Detect which cell encompasses the target text, then output its (x, y) center coordinate. 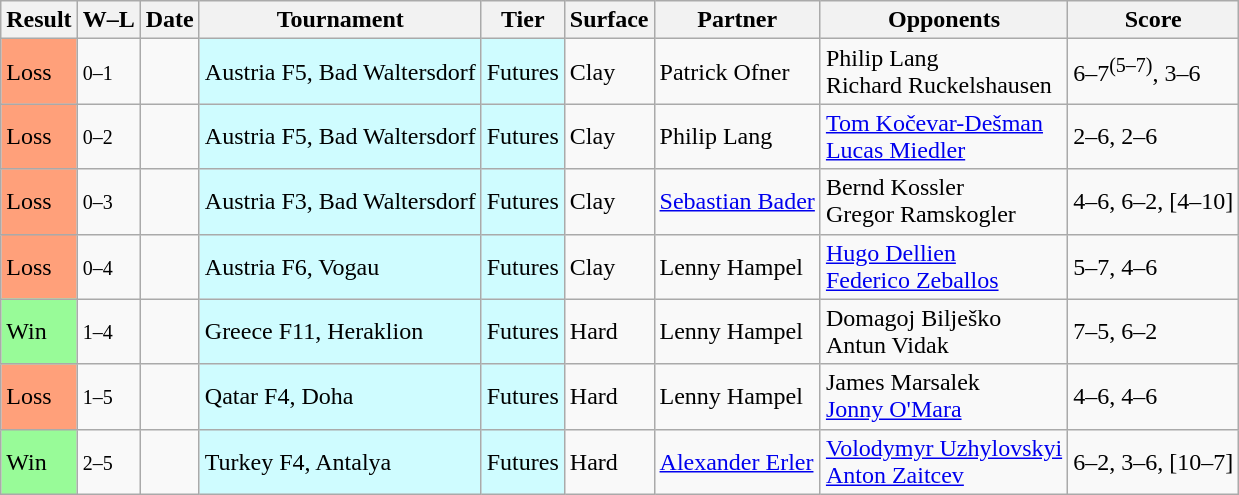
Tom Kočevar-Dešman Lucas Miedler (944, 136)
Tier (522, 20)
Score (1154, 20)
Qatar F4, Doha (340, 396)
Sebastian Bader (737, 202)
Opponents (944, 20)
Turkey F4, Antalya (340, 462)
0–3 (108, 202)
Bernd Kossler Gregor Ramskogler (944, 202)
Philip Lang Richard Ruckelshausen (944, 72)
2–6, 2–6 (1154, 136)
6–7(5–7), 3–6 (1154, 72)
Alexander Erler (737, 462)
1–5 (108, 396)
Date (170, 20)
Domagoj Bilješko Antun Vidak (944, 332)
Philip Lang (737, 136)
Result (39, 20)
Austria F3, Bad Waltersdorf (340, 202)
Volodymyr Uzhylovskyi Anton Zaitcev (944, 462)
Austria F6, Vogau (340, 266)
Tournament (340, 20)
0–1 (108, 72)
1–4 (108, 332)
0–2 (108, 136)
Hugo Dellien Federico Zeballos (944, 266)
2–5 (108, 462)
Surface (609, 20)
4–6, 6–2, [4–10] (1154, 202)
Greece F11, Heraklion (340, 332)
W–L (108, 20)
6–2, 3–6, [10–7] (1154, 462)
Partner (737, 20)
Patrick Ofner (737, 72)
4–6, 4–6 (1154, 396)
7–5, 6–2 (1154, 332)
5–7, 4–6 (1154, 266)
0–4 (108, 266)
James Marsalek Jonny O'Mara (944, 396)
